Output the (x, y) coordinate of the center of the cell containing the given text.  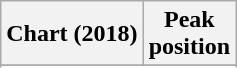
Chart (2018) (72, 34)
Peakposition (189, 34)
